Detect which cell encompasses the target text, then output its [x, y] center coordinate. 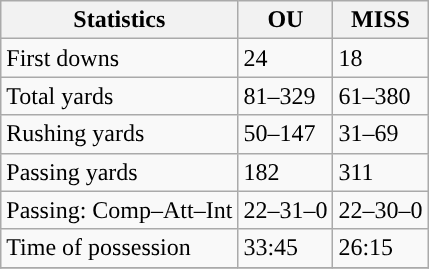
182 [286, 172]
Passing yards [120, 172]
Time of possession [120, 248]
Total yards [120, 96]
31–69 [380, 134]
24 [286, 58]
61–380 [380, 96]
33:45 [286, 248]
Passing: Comp–Att–Int [120, 210]
81–329 [286, 96]
18 [380, 58]
311 [380, 172]
Rushing yards [120, 134]
Statistics [120, 20]
OU [286, 20]
22–30–0 [380, 210]
First downs [120, 58]
22–31–0 [286, 210]
26:15 [380, 248]
50–147 [286, 134]
MISS [380, 20]
